Extract the [x, y] coordinate from the center of the cell holding the provided text.  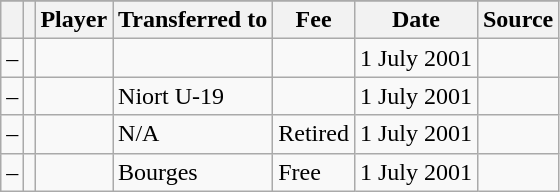
Source [518, 20]
Player [74, 20]
Date [416, 20]
Free [314, 172]
Fee [314, 20]
N/A [193, 134]
Retired [314, 134]
Bourges [193, 172]
Transferred to [193, 20]
Niort U-19 [193, 96]
